Find where the given text appears and provide that cell's center as (x, y) coordinate. 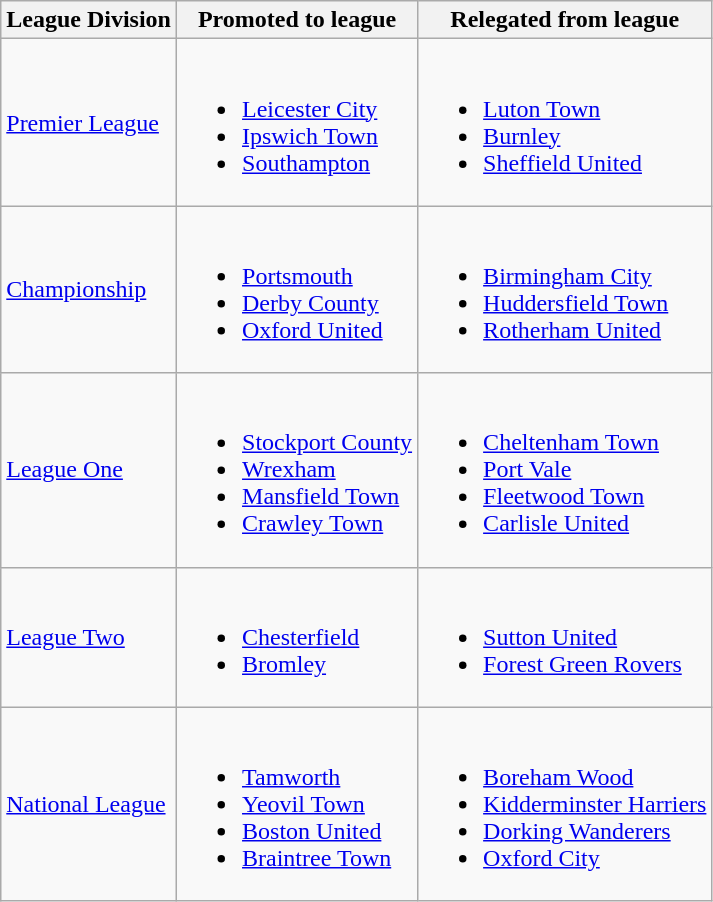
Promoted to league (298, 20)
Birmingham City Huddersfield Town Rotherham United (565, 290)
Championship (89, 290)
League Two (89, 637)
Cheltenham Town Port Vale Fleetwood Town Carlisle United (565, 470)
National League (89, 804)
Tamworth Yeovil Town Boston United Braintree Town (298, 804)
Boreham Wood Kidderminster Harriers Dorking Wanderers Oxford City (565, 804)
Relegated from league (565, 20)
League Division (89, 20)
Stockport County Wrexham Mansfield Town Crawley Town (298, 470)
Portsmouth Derby County Oxford United (298, 290)
Luton Town Burnley Sheffield United (565, 122)
Chesterfield Bromley (298, 637)
League One (89, 470)
Sutton United Forest Green Rovers (565, 637)
Premier League (89, 122)
Leicester City Ipswich Town Southampton (298, 122)
